Search for the cell housing the specified text and yield its [x, y] center coordinate. 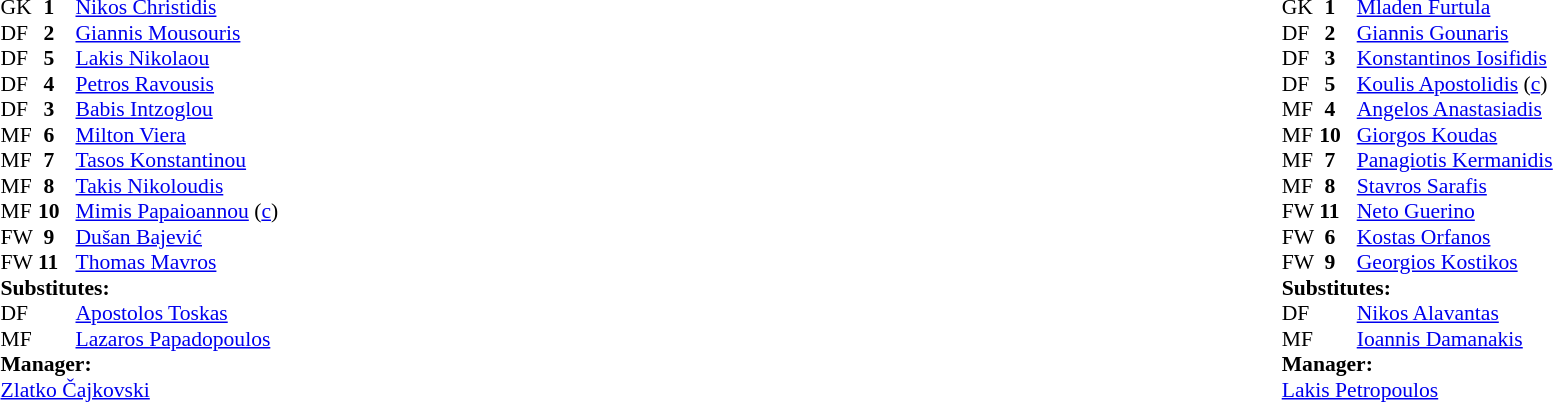
Thomas Mavros [178, 263]
Stavros Sarafis [1455, 186]
Giorgos Koudas [1455, 135]
Georgios Kostikos [1455, 263]
Tasos Konstantinou [178, 161]
Babis Intzoglou [178, 109]
Ioannis Damanakis [1455, 339]
Giannis Mousouris [178, 33]
Kostas Orfanos [1455, 237]
Petros Ravousis [178, 84]
Koulis Apostolidis (c) [1455, 84]
Apostolos Toskas [178, 313]
Giannis Gounaris [1455, 33]
Angelos Anastasiadis [1455, 109]
Lazaros Papadopoulos [178, 339]
Neto Guerino [1455, 211]
Dušan Bajević [178, 237]
Konstantinos Iosifidis [1455, 59]
Nikos Alavantas [1455, 313]
Panagiotis Kermanidis [1455, 161]
Lakis Nikolaou [178, 59]
Takis Nikoloudis [178, 186]
Milton Viera [178, 135]
Mimis Papaioannou (c) [178, 211]
